Find where the given text appears and provide that cell's center as [X, Y] coordinate. 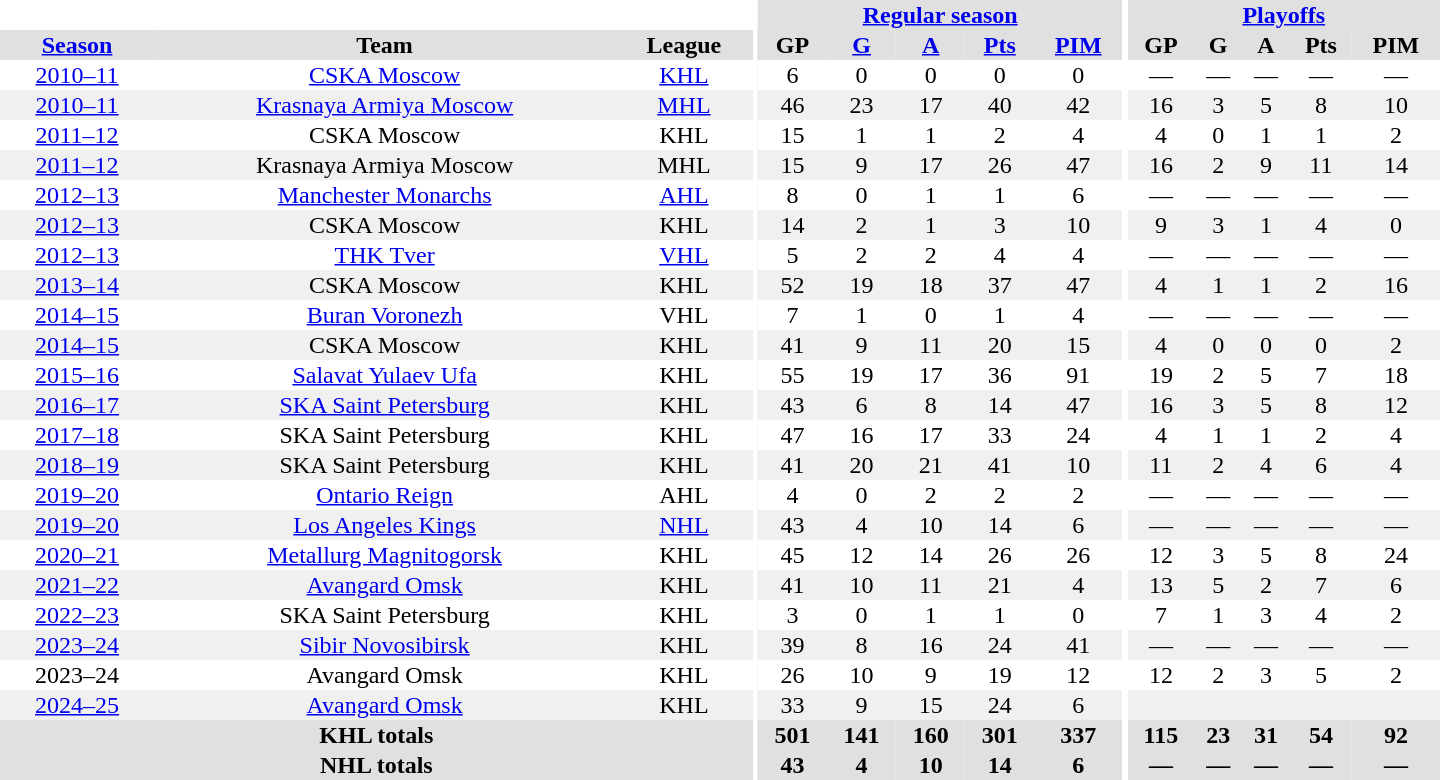
2015–16 [77, 375]
Salavat Yulaev Ufa [384, 375]
160 [930, 735]
Sibir Novosibirsk [384, 645]
37 [1000, 285]
31 [1266, 735]
301 [1000, 735]
Buran Voronezh [384, 315]
2013–14 [77, 285]
2024–25 [77, 705]
THK Tver [384, 255]
13 [1162, 585]
Manchester Monarchs [384, 195]
Playoffs [1284, 15]
2022–23 [77, 615]
501 [792, 735]
54 [1321, 735]
40 [1000, 105]
91 [1078, 375]
45 [792, 555]
2016–17 [77, 405]
Season [77, 45]
Regular season [940, 15]
KHL totals [376, 735]
NHL totals [376, 765]
115 [1162, 735]
39 [792, 645]
36 [1000, 375]
2018–19 [77, 465]
2021–22 [77, 585]
92 [1396, 735]
52 [792, 285]
Ontario Reign [384, 495]
NHL [684, 525]
Metallurg Magnitogorsk [384, 555]
42 [1078, 105]
League [684, 45]
141 [862, 735]
46 [792, 105]
Los Angeles Kings [384, 525]
2017–18 [77, 435]
2020–21 [77, 555]
337 [1078, 735]
55 [792, 375]
Team [384, 45]
